Identify which cell holds the provided text, then report its [x, y] central coordinate. 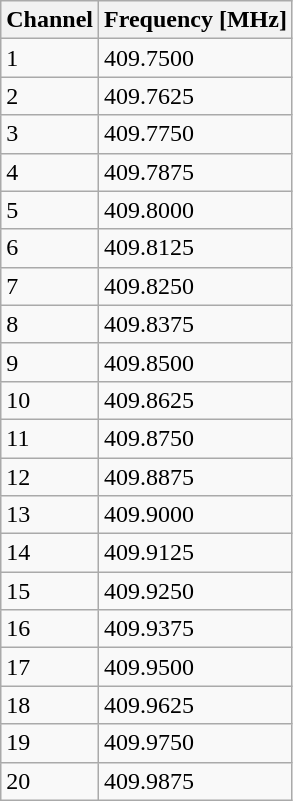
409.7875 [196, 172]
1 [50, 58]
11 [50, 438]
409.8750 [196, 438]
4 [50, 172]
409.9375 [196, 629]
14 [50, 553]
409.7500 [196, 58]
18 [50, 705]
6 [50, 248]
3 [50, 134]
409.8000 [196, 210]
409.7625 [196, 96]
409.8625 [196, 400]
409.9000 [196, 515]
409.8500 [196, 362]
409.7750 [196, 134]
409.9250 [196, 591]
Channel [50, 20]
Frequency [MHz] [196, 20]
17 [50, 667]
409.8125 [196, 248]
409.9500 [196, 667]
5 [50, 210]
409.9750 [196, 743]
409.8875 [196, 477]
12 [50, 477]
13 [50, 515]
15 [50, 591]
9 [50, 362]
409.8250 [196, 286]
409.9875 [196, 781]
20 [50, 781]
8 [50, 324]
409.9625 [196, 705]
409.8375 [196, 324]
16 [50, 629]
2 [50, 96]
19 [50, 743]
7 [50, 286]
10 [50, 400]
409.9125 [196, 553]
